Search for the cell housing the specified text and yield its [x, y] center coordinate. 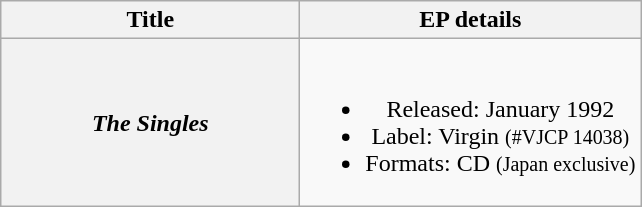
EP details [470, 20]
Released: January 1992Label: Virgin (#VJCP 14038)Formats: CD (Japan exclusive) [470, 122]
The Singles [150, 122]
Title [150, 20]
